Determine the [x, y] coordinate at the center of the cell enclosing the given text.  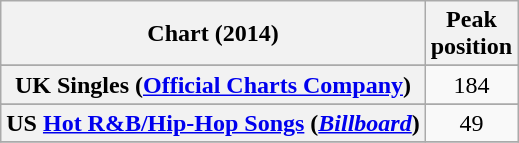
184 [471, 85]
US Hot R&B/Hip-Hop Songs (Billboard) [213, 123]
Peakposition [471, 34]
49 [471, 123]
UK Singles (Official Charts Company) [213, 85]
Chart (2014) [213, 34]
